Search for the cell housing the specified text and yield its (X, Y) center coordinate. 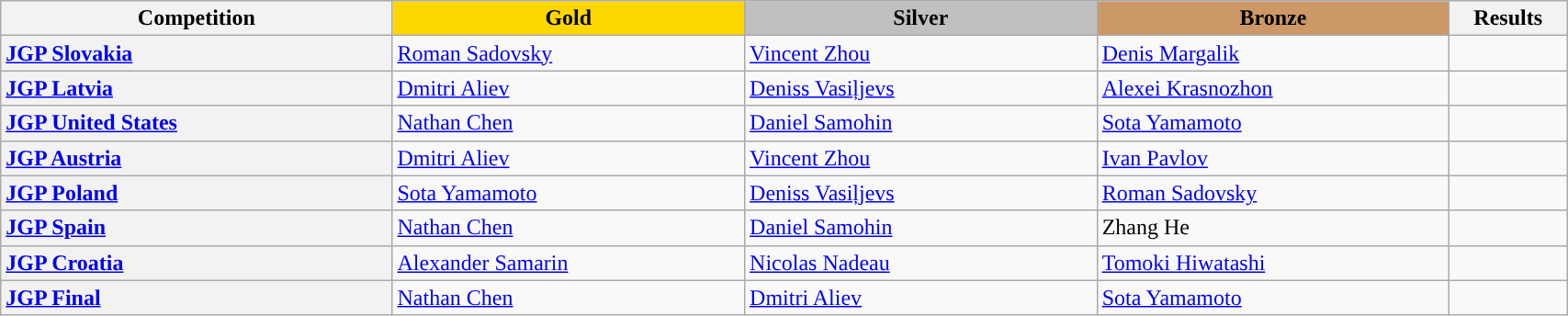
JGP Spain (197, 228)
Silver (921, 18)
Alexei Krasnozhon (1273, 88)
Results (1508, 18)
Denis Margalik (1273, 53)
Zhang He (1273, 228)
Nicolas Nadeau (921, 263)
Tomoki Hiwatashi (1273, 263)
JGP Poland (197, 193)
JGP Final (197, 298)
Gold (569, 18)
JGP Croatia (197, 263)
JGP Latvia (197, 88)
Alexander Samarin (569, 263)
Bronze (1273, 18)
JGP United States (197, 123)
Ivan Pavlov (1273, 158)
JGP Austria (197, 158)
Competition (197, 18)
JGP Slovakia (197, 53)
